Determine the [x, y] coordinate at the center of the cell enclosing the given text.  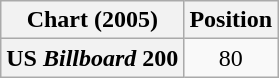
Chart (2005) [92, 20]
Position [231, 20]
80 [231, 58]
US Billboard 200 [92, 58]
